From the cell containing the given text, extract its center point as (x, y) coordinate. 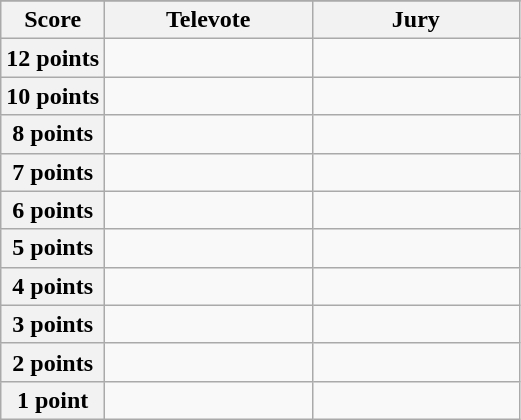
12 points (53, 58)
8 points (53, 134)
Televote (209, 20)
6 points (53, 210)
4 points (53, 286)
7 points (53, 172)
Jury (416, 20)
2 points (53, 362)
5 points (53, 248)
1 point (53, 400)
10 points (53, 96)
3 points (53, 324)
Score (53, 20)
